For the text-containing cell, return its midpoint in [X, Y] coordinate format. 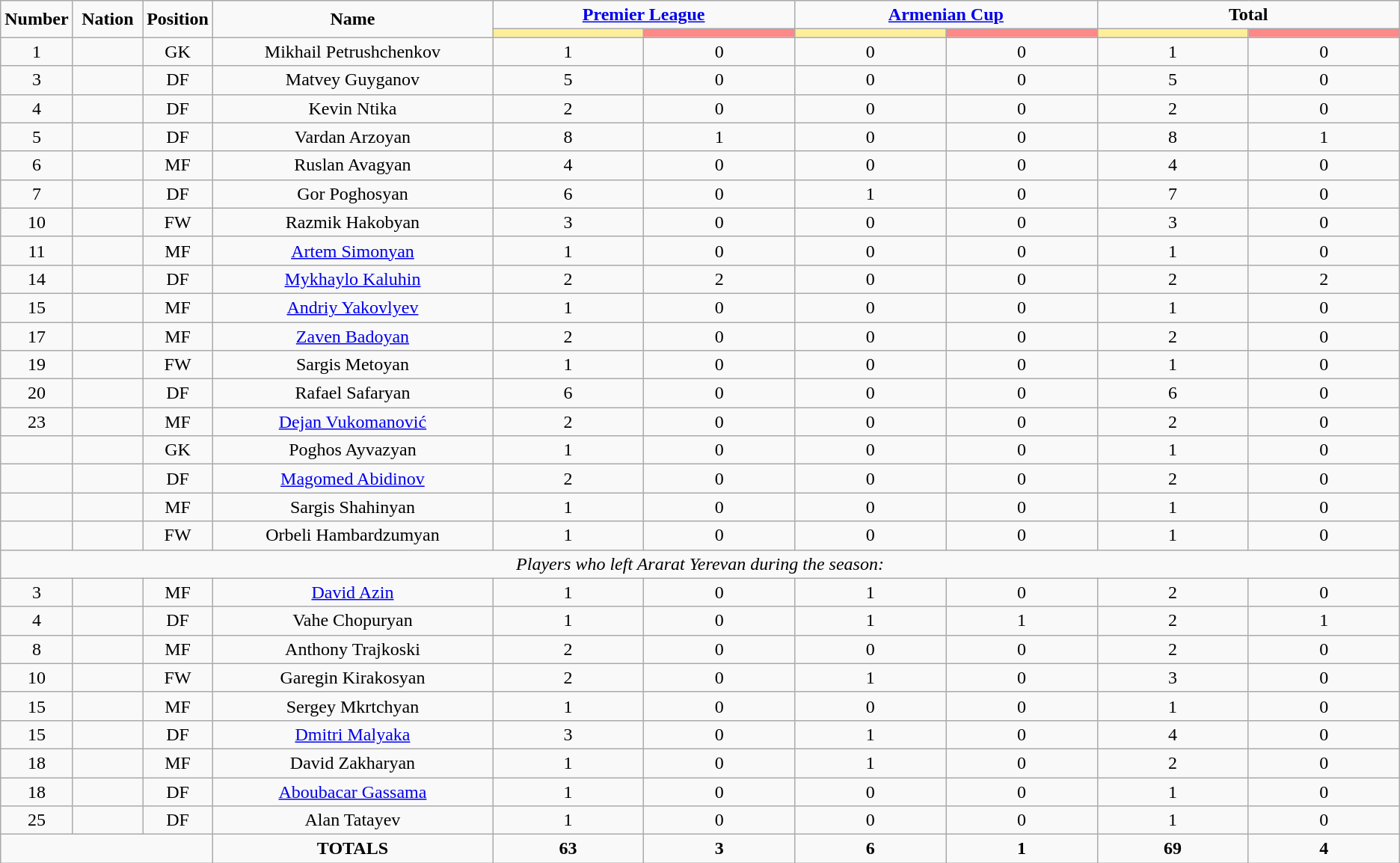
Kevin Ntika [352, 108]
Vahe Chopuryan [352, 621]
David Zakharyan [352, 763]
25 [37, 820]
Anthony Trajkoski [352, 649]
Dejan Vukomanović [352, 422]
Number [37, 19]
TOTALS [352, 849]
Sergey Mkrtchyan [352, 706]
Premier League [643, 15]
23 [37, 422]
Armenian Cup [946, 15]
Zaven Badoyan [352, 336]
Total [1248, 15]
Alan Tatayev [352, 820]
17 [37, 336]
Nation [108, 19]
11 [37, 251]
Sargis Metoyan [352, 365]
Artem Simonyan [352, 251]
Garegin Kirakosyan [352, 678]
69 [1173, 849]
David Azin [352, 592]
Andriy Yakovlyev [352, 307]
Players who left Ararat Yerevan during the season: [700, 564]
20 [37, 393]
Mikhail Petrushchenkov [352, 52]
Dmitri Malyaka [352, 734]
Vardan Arzoyan [352, 137]
Magomed Abidinov [352, 479]
Mykhaylo Kaluhin [352, 279]
Matvey Guyganov [352, 80]
19 [37, 365]
Orbeli Hambardzumyan [352, 535]
14 [37, 279]
63 [568, 849]
Sargis Shahinyan [352, 507]
Poghos Ayvazyan [352, 450]
Rafael Safaryan [352, 393]
Position [178, 19]
Aboubacar Gassama [352, 792]
Razmik Hakobyan [352, 222]
Ruslan Avagyan [352, 165]
Name [352, 19]
Gor Poghosyan [352, 194]
